Output the [X, Y] coordinate of the center of the cell containing the given text.  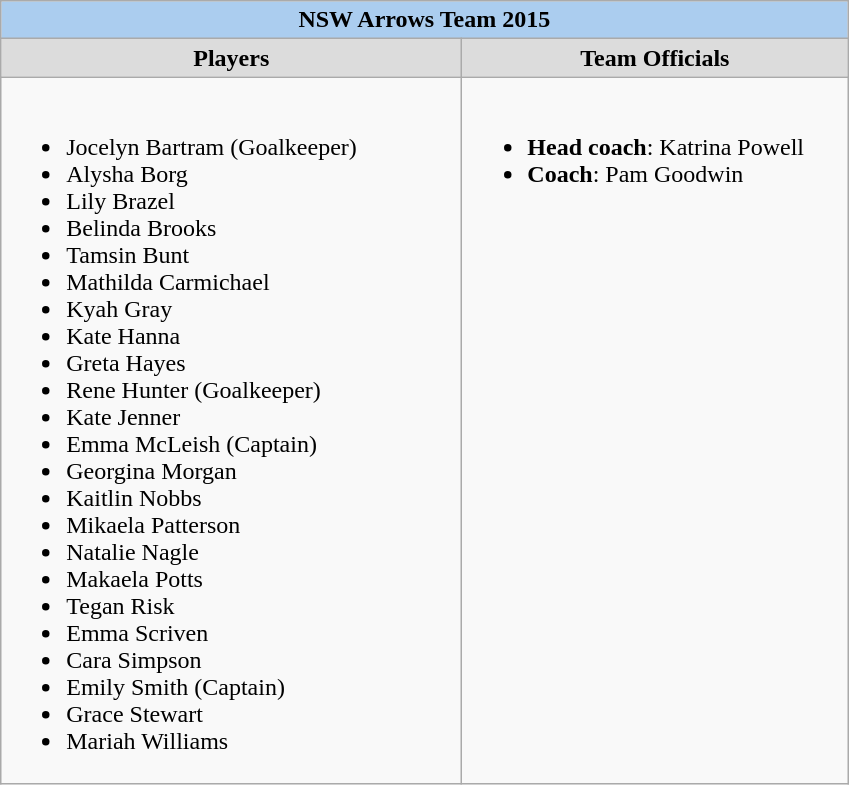
Head coach: Katrina PowellCoach: Pam Goodwin [655, 430]
NSW Arrows Team 2015 [424, 20]
Team Officials [655, 58]
Players [232, 58]
